Output the [x, y] coordinate of the center of the cell containing the given text.  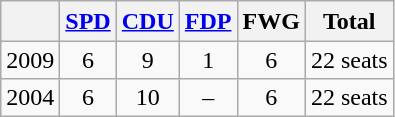
– [208, 98]
9 [148, 60]
Total [349, 21]
FWG [271, 21]
2004 [30, 98]
FDP [208, 21]
10 [148, 98]
2009 [30, 60]
1 [208, 60]
SPD [88, 21]
CDU [148, 21]
